Find where the given text appears and provide that cell's center as [X, Y] coordinate. 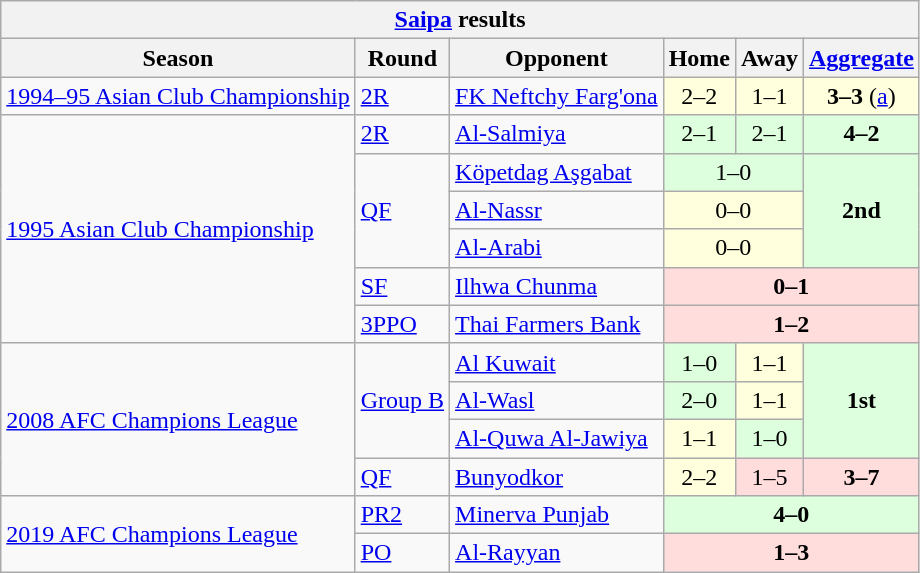
PR2 [402, 515]
2008 AFC Champions League [178, 419]
Home [699, 58]
PO [402, 553]
1–3 [791, 553]
Away [770, 58]
Thai Farmers Bank [557, 324]
Saipa results [460, 20]
Minerva Punjab [557, 515]
2019 AFC Champions League [178, 534]
3–7 [861, 477]
Al-Salmiya [557, 134]
Bunyodkor [557, 477]
1–5 [770, 477]
1994–95 Asian Club Championship [178, 96]
2–0 [699, 400]
Round [402, 58]
Opponent [557, 58]
Al-Nassr [557, 210]
Al-Wasl [557, 400]
4–2 [861, 134]
Season [178, 58]
Al-Rayyan [557, 553]
Köpetdag Aşgabat [557, 172]
Group B [402, 400]
3PPO [402, 324]
1st [861, 400]
Ilhwa Chunma [557, 286]
Al-Arabi [557, 248]
Al-Quwa Al-Jawiya [557, 438]
Aggregate [861, 58]
4–0 [791, 515]
1–2 [791, 324]
3–3 (a) [861, 96]
SF [402, 286]
Al Kuwait [557, 362]
1995 Asian Club Championship [178, 229]
FK Neftchy Farg'ona [557, 96]
2nd [861, 210]
0–1 [791, 286]
